Output the (x, y) coordinate of the center of the cell containing the given text.  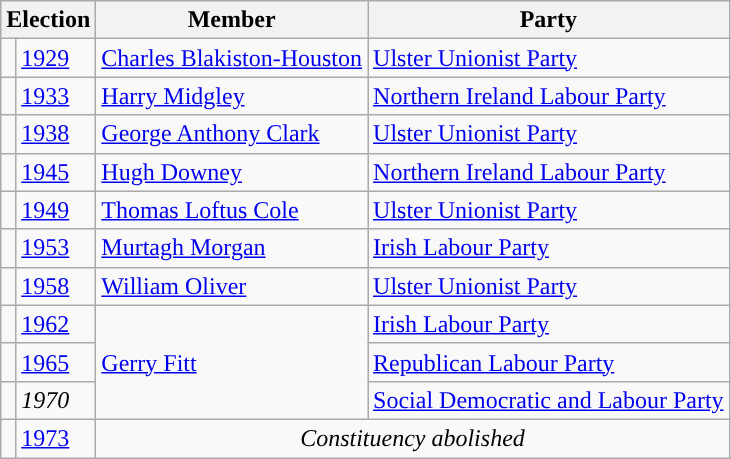
Harry Midgley (232, 96)
1973 (56, 438)
1962 (56, 324)
1970 (56, 400)
Constituency abolished (412, 438)
Hugh Downey (232, 172)
1953 (56, 248)
Gerry Fitt (232, 362)
1945 (56, 172)
1938 (56, 134)
Member (232, 20)
1965 (56, 362)
1958 (56, 286)
1929 (56, 58)
Charles Blakiston-Houston (232, 58)
Social Democratic and Labour Party (549, 400)
Election (48, 20)
1933 (56, 96)
William Oliver (232, 286)
Party (549, 20)
Thomas Loftus Cole (232, 210)
1949 (56, 210)
Republican Labour Party (549, 362)
Murtagh Morgan (232, 248)
George Anthony Clark (232, 134)
